Detect which cell encompasses the target text, then output its [x, y] center coordinate. 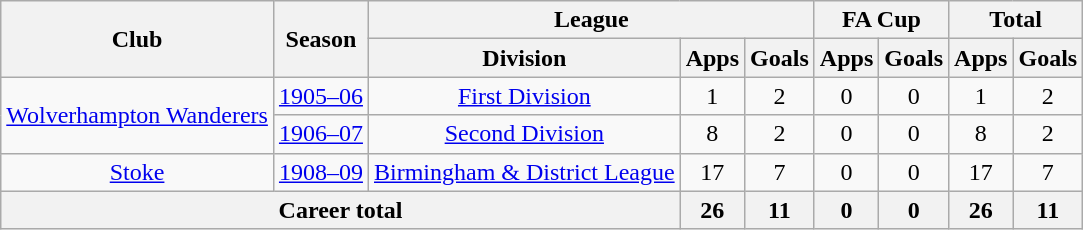
1908–09 [320, 172]
Total [1016, 20]
Season [320, 39]
1905–06 [320, 96]
League [591, 20]
1906–07 [320, 134]
Club [138, 39]
Second Division [524, 134]
First Division [524, 96]
Wolverhampton Wanderers [138, 115]
Division [524, 58]
Birmingham & District League [524, 172]
Career total [340, 210]
Stoke [138, 172]
FA Cup [881, 20]
